Scan for the cell matching the given text and deliver its [X, Y] coordinate at center. 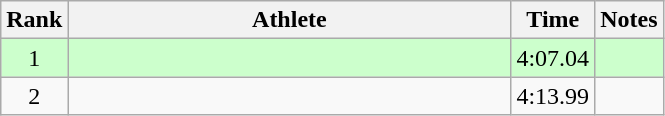
Athlete [290, 20]
Notes [629, 20]
4:13.99 [553, 96]
Rank [34, 20]
4:07.04 [553, 58]
2 [34, 96]
Time [553, 20]
1 [34, 58]
